Identify which cell holds the provided text, then report its [x, y] central coordinate. 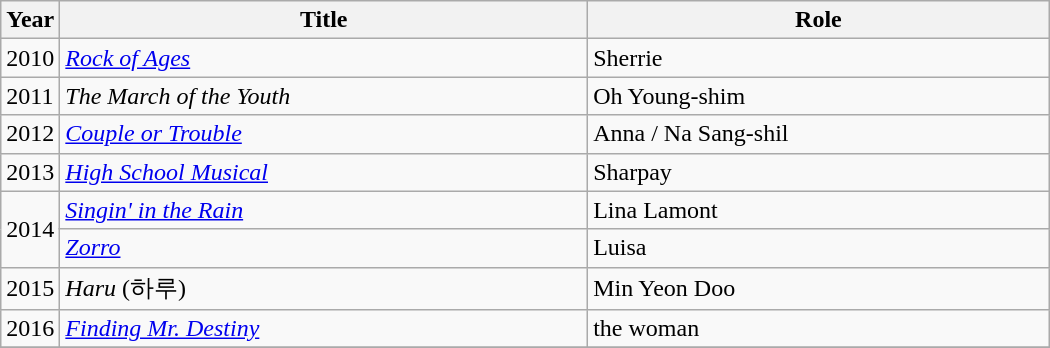
Year [30, 20]
Sherrie [819, 58]
The March of the Youth [324, 96]
Rock of Ages [324, 58]
2014 [30, 229]
Singin' in the Rain [324, 210]
Haru (하루) [324, 288]
2016 [30, 329]
2015 [30, 288]
Couple or Trouble [324, 134]
Sharpay [819, 172]
High School Musical [324, 172]
2012 [30, 134]
Luisa [819, 248]
Oh Young-shim [819, 96]
2013 [30, 172]
Lina Lamont [819, 210]
Finding Mr. Destiny [324, 329]
Role [819, 20]
Title [324, 20]
the woman [819, 329]
Anna / Na Sang-shil [819, 134]
2011 [30, 96]
Zorro [324, 248]
2010 [30, 58]
Min Yeon Doo [819, 288]
